Provide the [X, Y] coordinate of the cell's center where the given text is located.  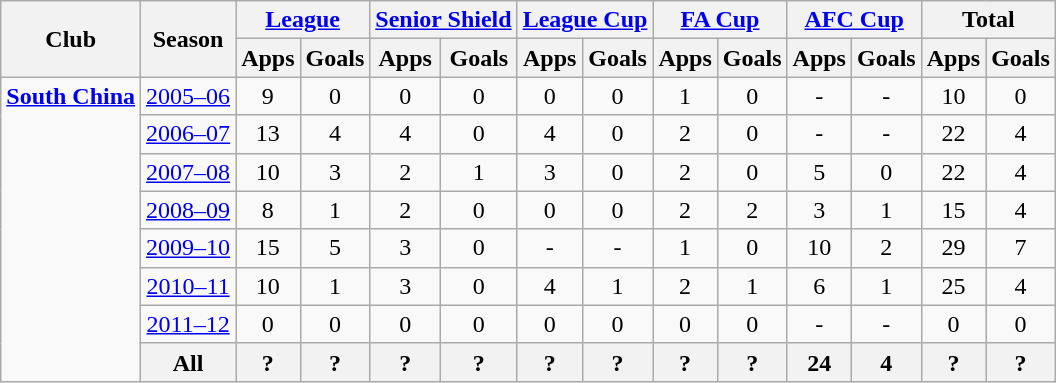
All [188, 362]
24 [819, 362]
2010–11 [188, 286]
2007–08 [188, 172]
2008–09 [188, 210]
FA Cup [720, 20]
8 [268, 210]
6 [819, 286]
2009–10 [188, 248]
Season [188, 39]
League [303, 20]
13 [268, 134]
25 [953, 286]
Total [988, 20]
9 [268, 96]
AFC Cup [854, 20]
South China [71, 229]
29 [953, 248]
Senior Shield [444, 20]
2006–07 [188, 134]
2011–12 [188, 324]
7 [1021, 248]
Club [71, 39]
League Cup [585, 20]
2005–06 [188, 96]
